Search for the cell housing the specified text and yield its [x, y] center coordinate. 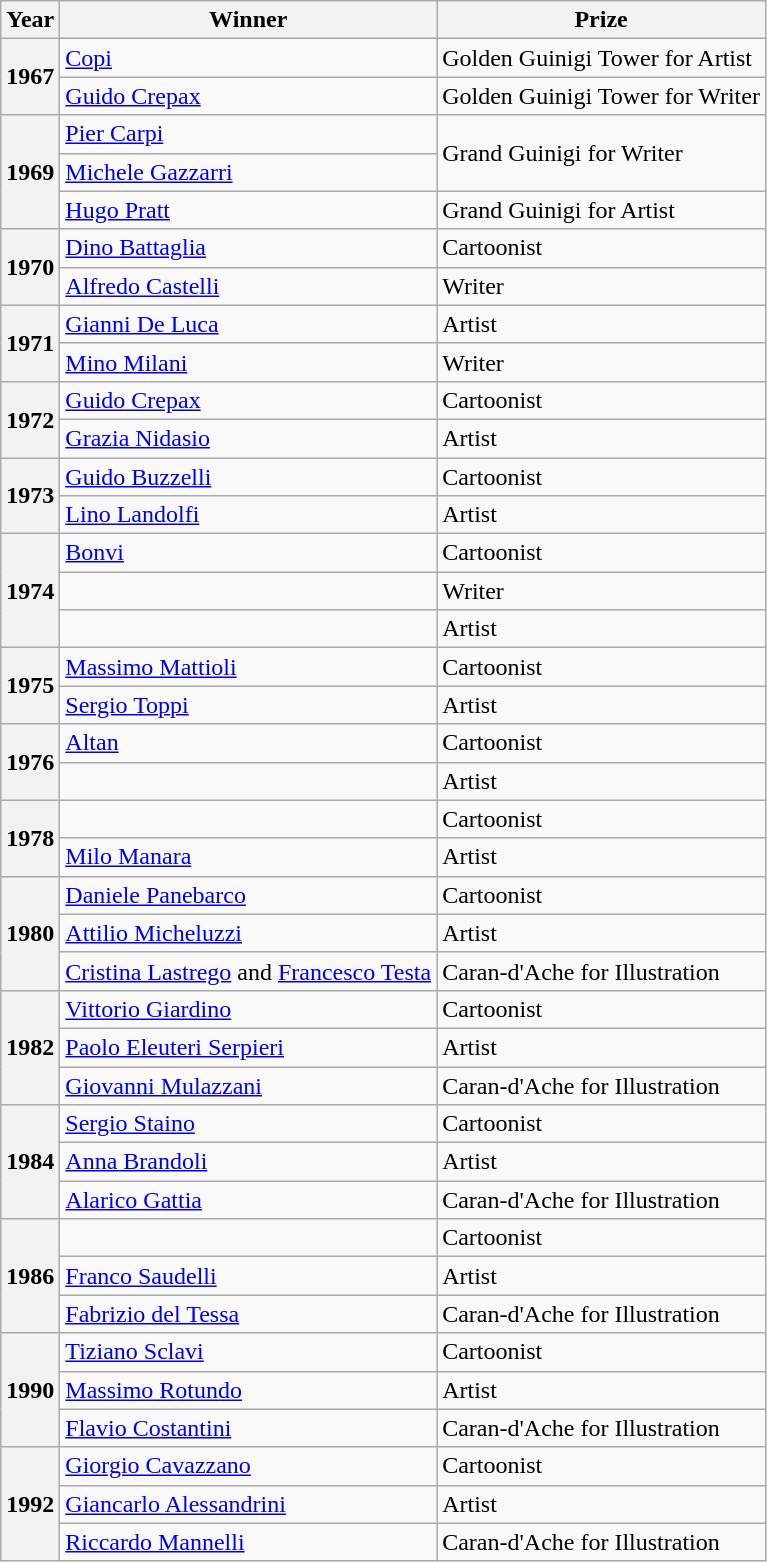
Giovanni Mulazzani [248, 1085]
1969 [30, 172]
Massimo Mattioli [248, 667]
Giancarlo Alessandrini [248, 1504]
Grand Guinigi for Writer [602, 153]
1971 [30, 343]
Hugo Pratt [248, 210]
Fabrizio del Tessa [248, 1314]
1978 [30, 838]
1967 [30, 77]
Milo Manara [248, 857]
Riccardo Mannelli [248, 1542]
Pier Carpi [248, 134]
Massimo Rotundo [248, 1390]
Golden Guinigi Tower for Artist [602, 58]
Flavio Costantini [248, 1428]
Guido Buzzelli [248, 477]
1972 [30, 419]
1973 [30, 496]
Alfredo Castelli [248, 286]
Franco Saudelli [248, 1276]
Sergio Staino [248, 1124]
Golden Guinigi Tower for Writer [602, 96]
Attilio Micheluzzi [248, 933]
1980 [30, 933]
Vittorio Giardino [248, 1009]
Winner [248, 20]
1992 [30, 1504]
Grand Guinigi for Artist [602, 210]
1970 [30, 267]
1982 [30, 1047]
Copi [248, 58]
Mino Milani [248, 362]
Tiziano Sclavi [248, 1352]
Grazia Nidasio [248, 438]
Sergio Toppi [248, 705]
Cristina Lastrego and Francesco Testa [248, 971]
Prize [602, 20]
Lino Landolfi [248, 515]
1974 [30, 591]
Daniele Panebarco [248, 895]
Giorgio Cavazzano [248, 1466]
Michele Gazzarri [248, 172]
Altan [248, 743]
Year [30, 20]
Bonvi [248, 553]
1990 [30, 1390]
Alarico Gattia [248, 1200]
1976 [30, 762]
1975 [30, 686]
Anna Brandoli [248, 1162]
Dino Battaglia [248, 248]
Gianni De Luca [248, 324]
Paolo Eleuteri Serpieri [248, 1047]
1984 [30, 1162]
1986 [30, 1276]
